Find where the given text appears and provide that cell's center as (X, Y) coordinate. 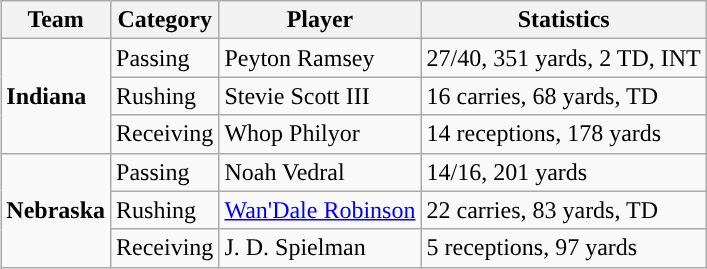
5 receptions, 97 yards (564, 248)
14/16, 201 yards (564, 172)
16 carries, 68 yards, TD (564, 96)
Statistics (564, 20)
Player (320, 20)
Category (165, 20)
Peyton Ramsey (320, 58)
Team (56, 20)
J. D. Spielman (320, 248)
Indiana (56, 96)
Noah Vedral (320, 172)
22 carries, 83 yards, TD (564, 210)
Nebraska (56, 210)
27/40, 351 yards, 2 TD, INT (564, 58)
Whop Philyor (320, 134)
Wan'Dale Robinson (320, 210)
Stevie Scott III (320, 96)
14 receptions, 178 yards (564, 134)
